Output the [X, Y] coordinate of the center of the cell containing the given text.  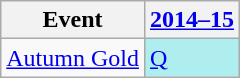
2014–15 [192, 20]
Autumn Gold [73, 58]
Event [73, 20]
Q [192, 58]
